Capture the cell that displays the provided text and extract its [x, y] central coordinate. 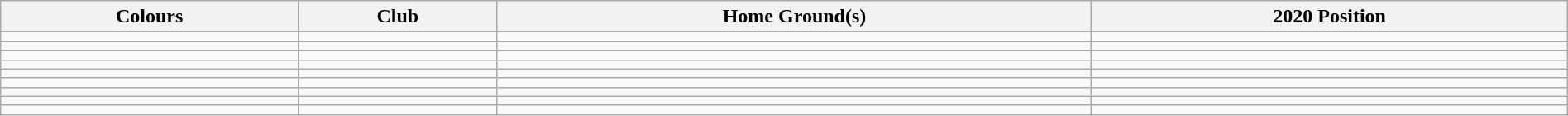
Club [398, 17]
Home Ground(s) [794, 17]
2020 Position [1330, 17]
Colours [150, 17]
